Output the (x, y) coordinate of the center of the cell containing the given text.  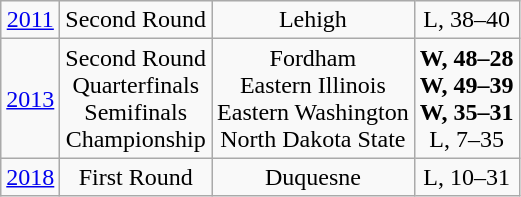
Lehigh (314, 20)
Second RoundQuarterfinalsSemifinalsChampionship (136, 98)
FordhamEastern IllinoisEastern WashingtonNorth Dakota State (314, 98)
2013 (30, 98)
Duquesne (314, 177)
Second Round (136, 20)
2011 (30, 20)
First Round (136, 177)
L, 38–40 (466, 20)
W, 48–28W, 49–39W, 35–31L, 7–35 (466, 98)
L, 10–31 (466, 177)
2018 (30, 177)
